Return [X, Y] of the center of cell containing provided text 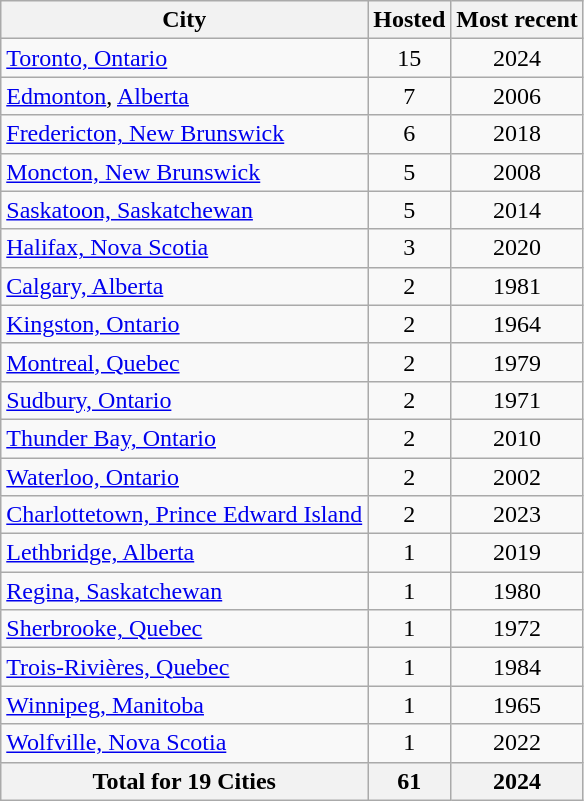
Sherbrooke, Quebec [184, 629]
Total for 19 Cities [184, 781]
1984 [518, 667]
2018 [518, 134]
Moncton, New Brunswick [184, 172]
1981 [518, 286]
6 [410, 134]
61 [410, 781]
Kingston, Ontario [184, 324]
Edmonton, Alberta [184, 96]
Sudbury, Ontario [184, 400]
1965 [518, 705]
Toronto, Ontario [184, 58]
1972 [518, 629]
7 [410, 96]
1971 [518, 400]
Wolfville, Nova Scotia [184, 743]
Regina, Saskatchewan [184, 591]
Waterloo, Ontario [184, 477]
Thunder Bay, Ontario [184, 438]
2006 [518, 96]
Fredericton, New Brunswick [184, 134]
Charlottetown, Prince Edward Island [184, 515]
2020 [518, 248]
City [184, 20]
15 [410, 58]
2014 [518, 210]
2008 [518, 172]
2002 [518, 477]
2022 [518, 743]
Calgary, Alberta [184, 286]
Lethbridge, Alberta [184, 553]
Winnipeg, Manitoba [184, 705]
2019 [518, 553]
Hosted [410, 20]
Saskatoon, Saskatchewan [184, 210]
3 [410, 248]
1964 [518, 324]
1979 [518, 362]
Halifax, Nova Scotia [184, 248]
Montreal, Quebec [184, 362]
Most recent [518, 20]
Trois-Rivières, Quebec [184, 667]
2023 [518, 515]
1980 [518, 591]
2010 [518, 438]
